Output the [x, y] coordinate of the center of the cell containing the given text.  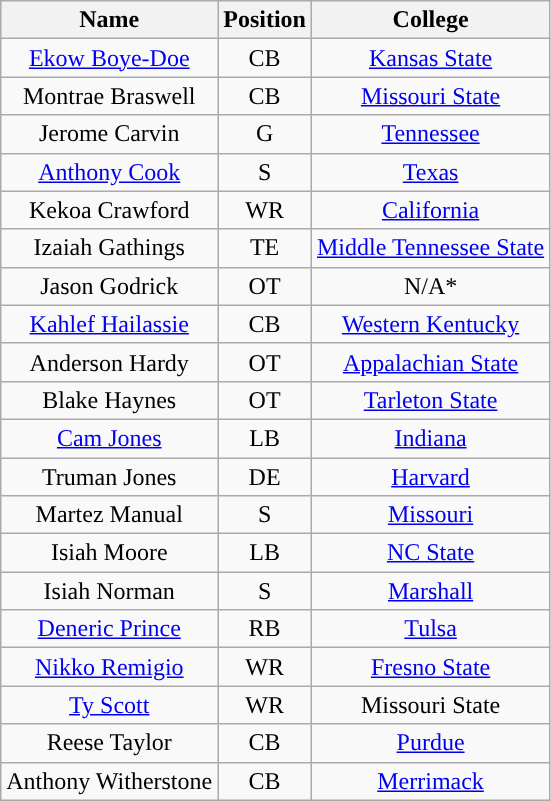
Anthony Witherstone [110, 781]
Western Kentucky [430, 324]
Blake Haynes [110, 400]
Position [265, 20]
Missouri [430, 515]
G [265, 134]
Marshall [430, 591]
Izaiah Gathings [110, 248]
RB [265, 629]
Nikko Remigio [110, 667]
Harvard [430, 477]
Ty Scott [110, 705]
College [430, 20]
Kekoa Crawford [110, 210]
Isiah Moore [110, 553]
Texas [430, 172]
Tulsa [430, 629]
DE [265, 477]
Indiana [430, 438]
Purdue [430, 743]
Truman Jones [110, 477]
Martez Manual [110, 515]
Isiah Norman [110, 591]
NC State [430, 553]
Jerome Carvin [110, 134]
Fresno State [430, 667]
Merrimack [430, 781]
Kahlef Hailassie [110, 324]
Reese Taylor [110, 743]
TE [265, 248]
Tennessee [430, 134]
Middle Tennessee State [430, 248]
Montrae Braswell [110, 96]
Deneric Prince [110, 629]
Ekow Boye-Doe [110, 58]
Kansas State [430, 58]
Appalachian State [430, 362]
Name [110, 20]
Tarleton State [430, 400]
Anthony Cook [110, 172]
California [430, 210]
Anderson Hardy [110, 362]
N/A* [430, 286]
Jason Godrick [110, 286]
Cam Jones [110, 438]
